Output the [x, y] coordinate of the center of the cell containing the given text.  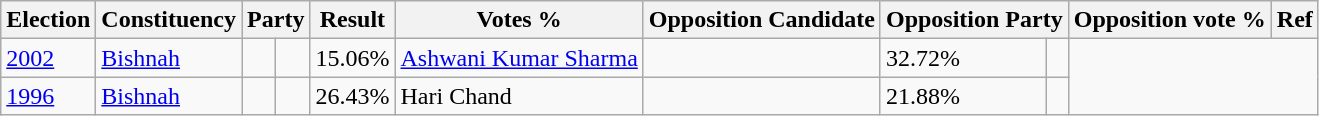
1996 [48, 96]
Hari Chand [519, 96]
15.06% [352, 58]
26.43% [352, 96]
21.88% [963, 96]
Result [352, 20]
2002 [48, 58]
32.72% [963, 58]
Opposition Party [974, 20]
Votes % [519, 20]
Ref [1294, 20]
Opposition Candidate [762, 20]
Ashwani Kumar Sharma [519, 58]
Constituency [169, 20]
Party [276, 20]
Opposition vote % [1170, 20]
Election [48, 20]
